Determine the [X, Y] coordinate at the center of the cell enclosing the given text.  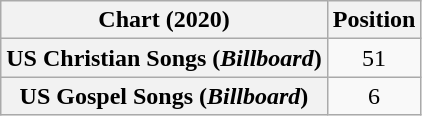
51 [374, 58]
Position [374, 20]
US Christian Songs (Billboard) [164, 58]
US Gospel Songs (Billboard) [164, 96]
6 [374, 96]
Chart (2020) [164, 20]
